Return (x, y) of the center of cell containing provided text 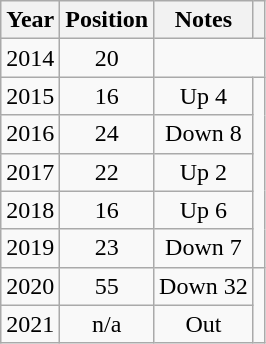
Down 7 (204, 248)
n/a (107, 324)
20 (107, 58)
24 (107, 134)
2017 (30, 172)
Notes (204, 20)
2020 (30, 286)
Down 8 (204, 134)
23 (107, 248)
Down 32 (204, 286)
2014 (30, 58)
2021 (30, 324)
Year (30, 20)
Position (107, 20)
2015 (30, 96)
2016 (30, 134)
2019 (30, 248)
Up 2 (204, 172)
Up 4 (204, 96)
2018 (30, 210)
Out (204, 324)
55 (107, 286)
Up 6 (204, 210)
22 (107, 172)
